Scan for the cell matching the given text and deliver its [X, Y] coordinate at center. 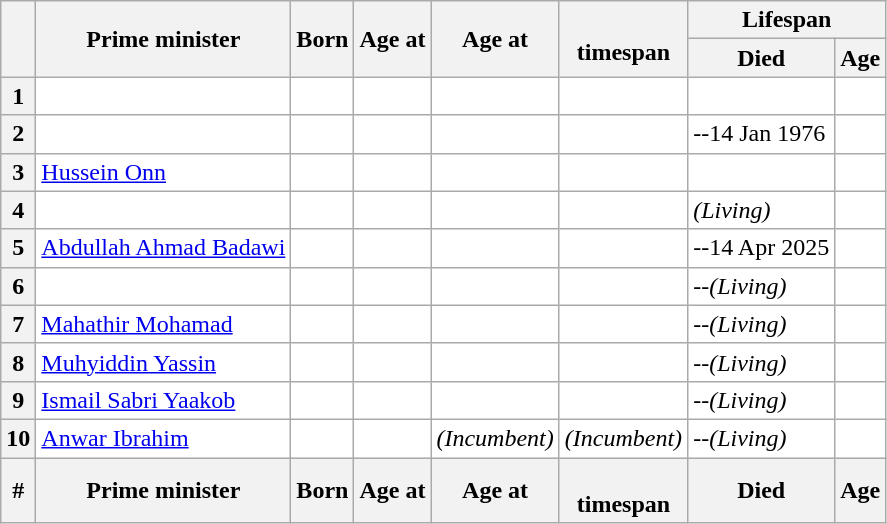
--14 Jan 1976 [762, 134]
1 [18, 96]
Lifespan [787, 20]
4 [18, 210]
10 [18, 438]
6 [18, 286]
Mahathir Mohamad [164, 324]
Hussein Onn [164, 172]
2 [18, 134]
Ismail Sabri Yaakob [164, 400]
# [18, 490]
9 [18, 400]
--14 Apr 2025 [762, 248]
3 [18, 172]
8 [18, 362]
5 [18, 248]
7 [18, 324]
Muhyiddin Yassin [164, 362]
Anwar Ibrahim [164, 438]
(Living) [762, 210]
Abdullah Ahmad Badawi [164, 248]
